Search for the cell housing the specified text and yield its [X, Y] center coordinate. 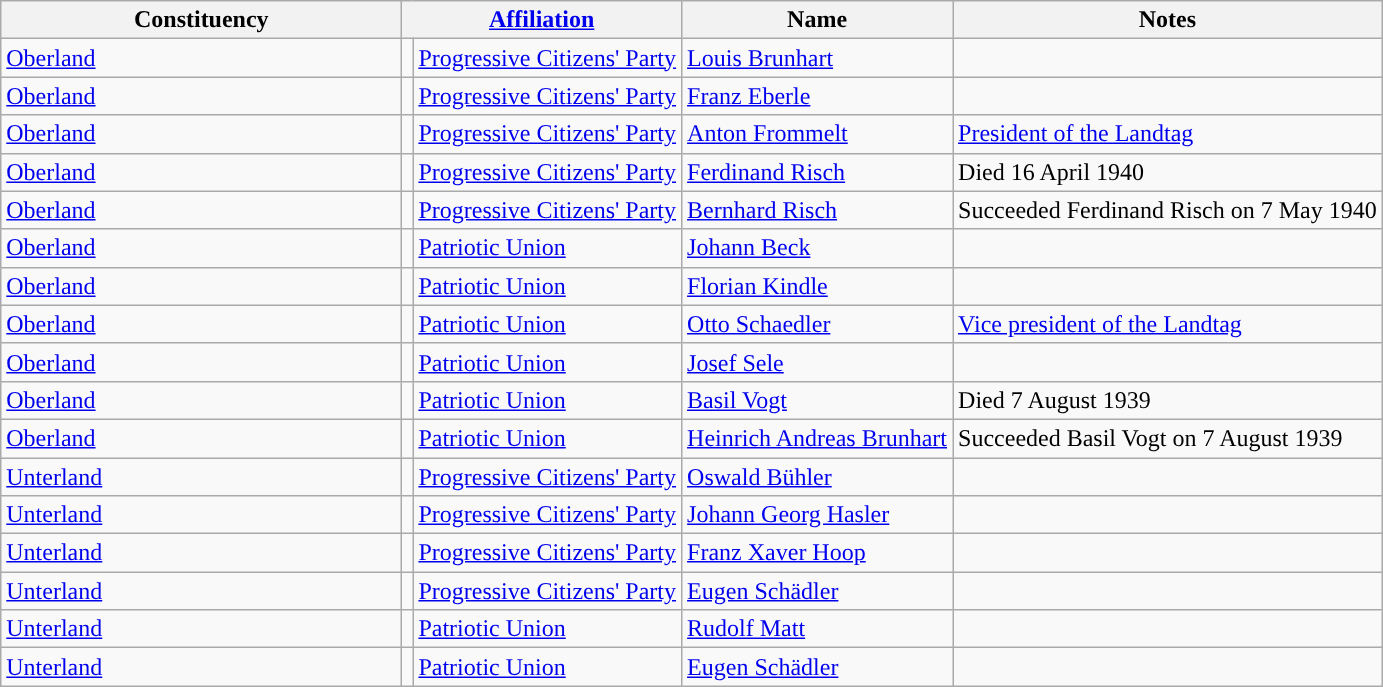
Notes [1168, 20]
Heinrich Andreas Brunhart [818, 438]
Otto Schaedler [818, 324]
Basil Vogt [818, 400]
Johann Georg Hasler [818, 515]
President of the Landtag [1168, 134]
Died 7 August 1939 [1168, 400]
Florian Kindle [818, 286]
Vice president of the Landtag [1168, 324]
Ferdinand Risch [818, 172]
Bernhard Risch [818, 210]
Oswald Bühler [818, 477]
Succeeded Basil Vogt on 7 August 1939 [1168, 438]
Franz Eberle [818, 96]
Johann Beck [818, 248]
Affiliation [542, 20]
Rudolf Matt [818, 629]
Died 16 April 1940 [1168, 172]
Josef Sele [818, 362]
Succeeded Ferdinand Risch on 7 May 1940 [1168, 210]
Anton Frommelt [818, 134]
Constituency [202, 20]
Louis Brunhart [818, 58]
Name [818, 20]
Franz Xaver Hoop [818, 553]
